Determine the (X, Y) coordinate at the center of the cell enclosing the given text.  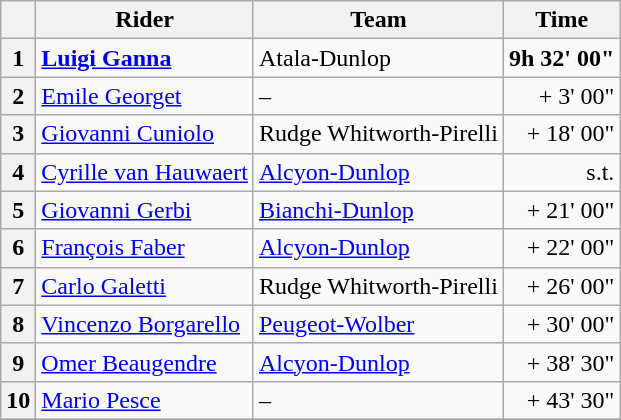
5 (18, 210)
2 (18, 96)
6 (18, 248)
Peugeot-Wolber (378, 324)
Giovanni Gerbi (145, 210)
Omer Beaugendre (145, 362)
9 (18, 362)
Carlo Galetti (145, 286)
+ 26' 00" (561, 286)
9h 32' 00" (561, 58)
Mario Pesce (145, 400)
François Faber (145, 248)
10 (18, 400)
+ 43' 30" (561, 400)
Rider (145, 20)
+ 21' 00" (561, 210)
+ 22' 00" (561, 248)
1 (18, 58)
8 (18, 324)
4 (18, 172)
s.t. (561, 172)
Luigi Ganna (145, 58)
3 (18, 134)
Giovanni Cuniolo (145, 134)
+ 38' 30" (561, 362)
Vincenzo Borgarello (145, 324)
Time (561, 20)
+ 3' 00" (561, 96)
+ 30' 00" (561, 324)
Cyrille van Hauwaert (145, 172)
Team (378, 20)
7 (18, 286)
Emile Georget (145, 96)
Bianchi-Dunlop (378, 210)
+ 18' 00" (561, 134)
Atala-Dunlop (378, 58)
